Return (X, Y) of the center of cell containing provided text 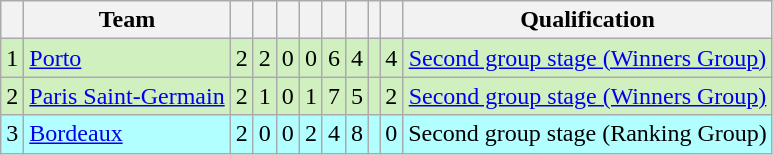
6 (334, 58)
Porto (127, 58)
8 (356, 134)
Team (127, 20)
Second group stage (Ranking Group) (588, 134)
Qualification (588, 20)
Bordeaux (127, 134)
5 (356, 96)
Paris Saint-Germain (127, 96)
7 (334, 96)
3 (12, 134)
